Return (X, Y) of the center of cell containing provided text 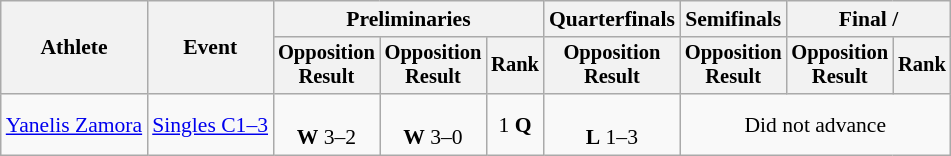
L 1–3 (612, 124)
Preliminaries (408, 19)
Yanelis Zamora (74, 124)
Semifinals (734, 19)
1 Q (515, 124)
W 3–2 (326, 124)
Quarterfinals (612, 19)
Athlete (74, 48)
Event (210, 48)
Did not advance (816, 124)
Singles C1–3 (210, 124)
W 3–0 (434, 124)
Final / (868, 19)
